Output the [x, y] coordinate of the center of the cell containing the given text.  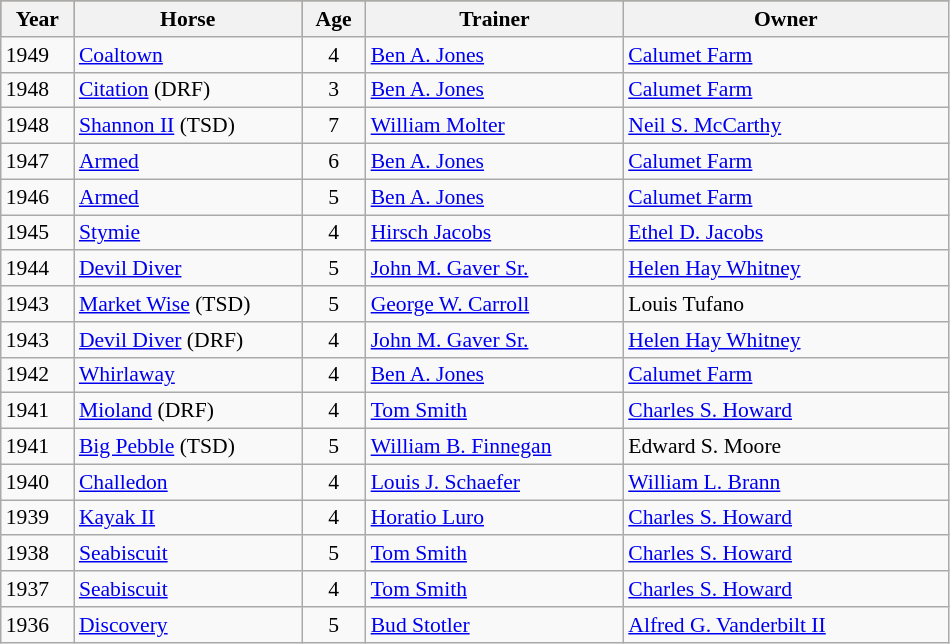
Big Pebble (TSD) [188, 447]
Citation (DRF) [188, 90]
1937 [38, 589]
Edward S. Moore [786, 447]
Market Wise (TSD) [188, 304]
Ethel D. Jacobs [786, 233]
1939 [38, 518]
3 [334, 90]
Kayak II [188, 518]
William L. Brann [786, 482]
Mioland (DRF) [188, 411]
Horatio Luro [495, 518]
6 [334, 162]
7 [334, 126]
Devil Diver (DRF) [188, 340]
Discovery [188, 625]
Alfred G. Vanderbilt II [786, 625]
1944 [38, 269]
Devil Diver [188, 269]
Challedon [188, 482]
Hirsch Jacobs [495, 233]
1945 [38, 233]
1936 [38, 625]
Neil S. McCarthy [786, 126]
William B. Finnegan [495, 447]
1949 [38, 55]
Louis J. Schaefer [495, 482]
1938 [38, 554]
George W. Carroll [495, 304]
Age [334, 19]
Whirlaway [188, 375]
1946 [38, 197]
William Molter [495, 126]
Bud Stotler [495, 625]
Louis Tufano [786, 304]
Year [38, 19]
Stymie [188, 233]
1942 [38, 375]
1947 [38, 162]
Horse [188, 19]
Trainer [495, 19]
Owner [786, 19]
Shannon II (TSD) [188, 126]
1940 [38, 482]
Coaltown [188, 55]
